Scan for the cell matching the given text and deliver its [x, y] coordinate at center. 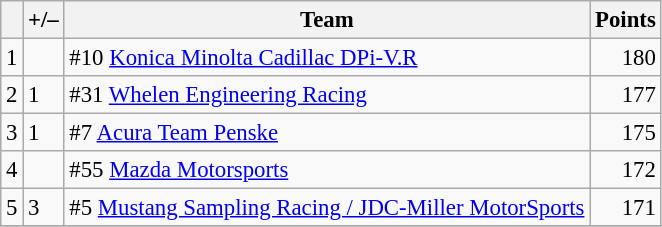
#31 Whelen Engineering Racing [327, 95]
Points [626, 20]
#7 Acura Team Penske [327, 133]
171 [626, 208]
#10 Konica Minolta Cadillac DPi-V.R [327, 58]
5 [12, 208]
+/– [44, 20]
2 [12, 95]
177 [626, 95]
#5 Mustang Sampling Racing / JDC-Miller MotorSports [327, 208]
Team [327, 20]
#55 Mazda Motorsports [327, 170]
4 [12, 170]
180 [626, 58]
172 [626, 170]
175 [626, 133]
